From the cell containing the given text, extract its center point as (x, y) coordinate. 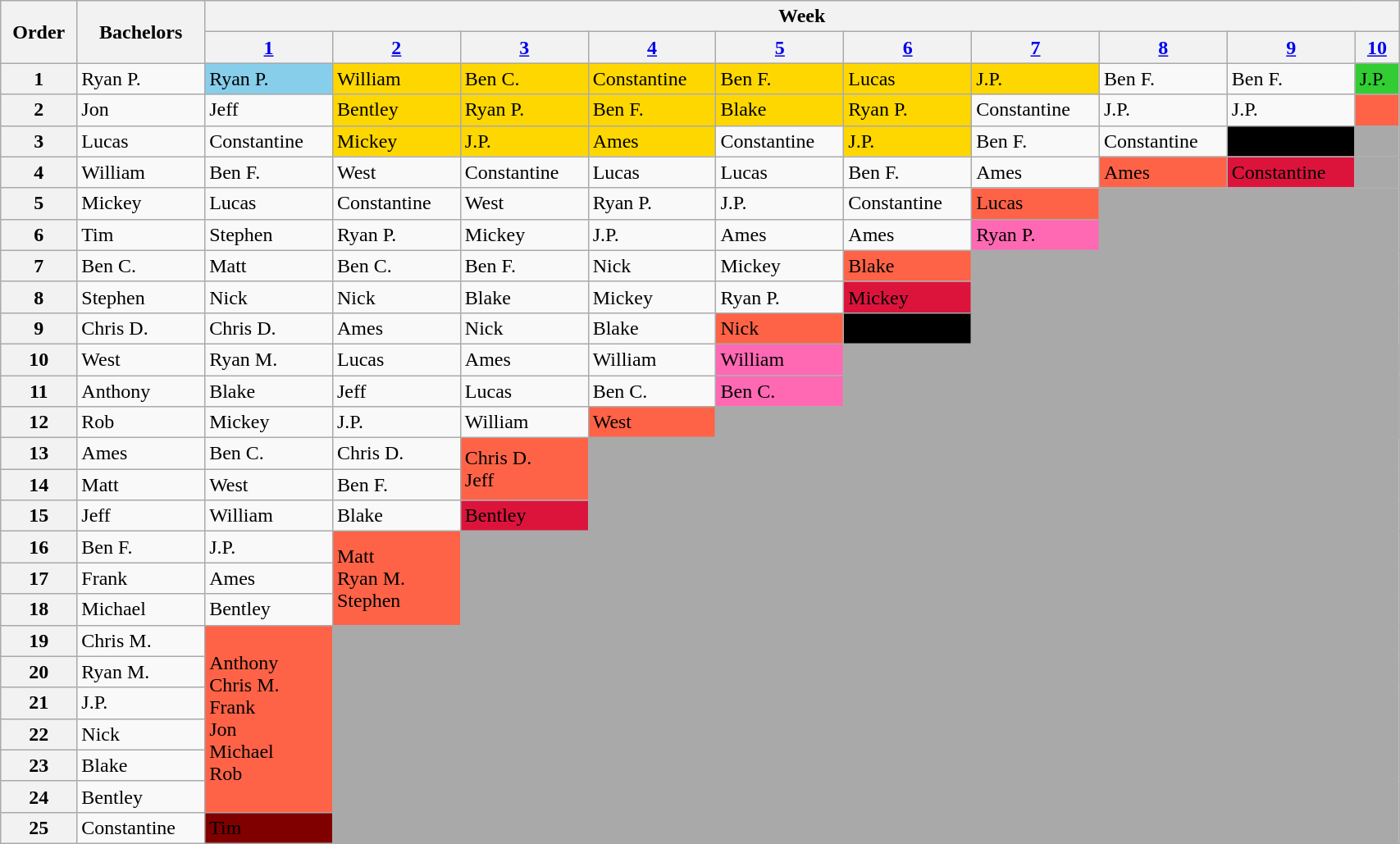
Rob (141, 422)
11 (39, 391)
Anthony (141, 391)
Week (802, 16)
14 (39, 485)
22 (39, 734)
13 (39, 454)
20 (39, 672)
17 (39, 578)
21 (39, 703)
Order (39, 32)
23 (39, 765)
24 (39, 796)
Chris D.Jeff (524, 469)
15 (39, 516)
19 (39, 641)
MattRyan M.Stephen (396, 578)
Bachelors (141, 32)
18 (39, 609)
12 (39, 422)
16 (39, 547)
AnthonyChris M.FrankJonMichaelRob (269, 719)
Frank (141, 578)
25 (39, 828)
Jon (141, 110)
Chris M. (141, 641)
Michael (141, 609)
